Determine the (X, Y) coordinate at the center of the cell enclosing the given text.  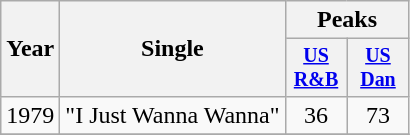
USDan (378, 68)
Year (30, 49)
"I Just Wanna Wanna" (172, 115)
Peaks (347, 20)
36 (316, 115)
Single (172, 49)
USR&B (316, 68)
73 (378, 115)
1979 (30, 115)
